Capture the cell that displays the provided text and extract its [x, y] central coordinate. 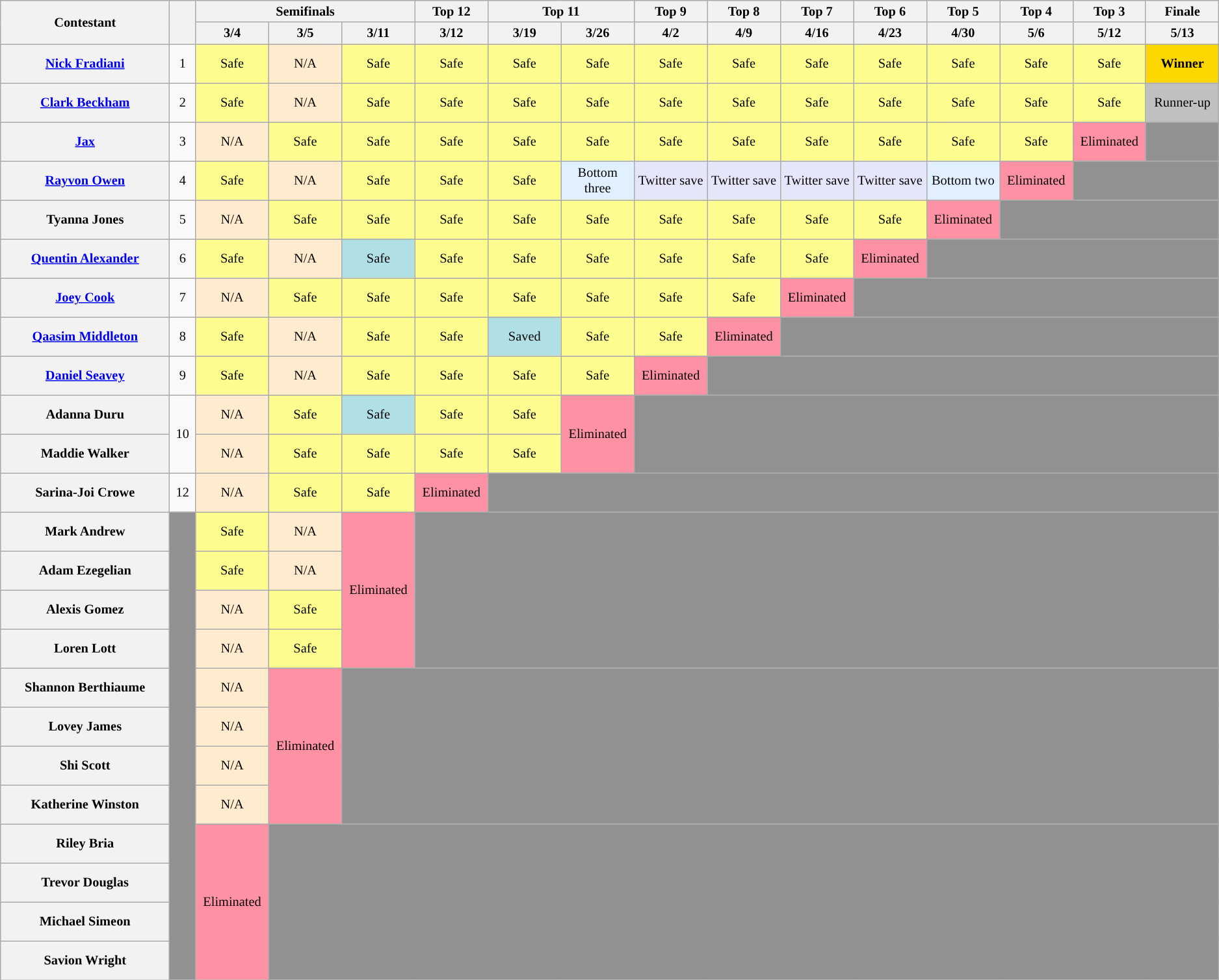
3 [183, 142]
Quentin Alexander [85, 259]
Riley Bria [85, 844]
Rayvon Owen [85, 181]
Clark Beckham [85, 103]
Trevor Douglas [85, 883]
Maddie Walker [85, 454]
Contestant [85, 22]
Top 11 [562, 11]
Top 8 [744, 11]
4/2 [670, 33]
Top 12 [451, 11]
5/6 [1036, 33]
3/26 [597, 33]
Joey Cook [85, 298]
3/5 [305, 33]
Top 9 [670, 11]
Shannon Berthiaume [85, 688]
8 [183, 337]
Adanna Duru [85, 415]
Runner-up [1182, 103]
Jax [85, 142]
Top 7 [817, 11]
Lovey James [85, 727]
Michael Simeon [85, 922]
3/19 [525, 33]
1 [183, 64]
Top 4 [1036, 11]
4/23 [890, 33]
4 [183, 181]
2 [183, 103]
4/30 [963, 33]
Loren Lott [85, 649]
Shi Scott [85, 766]
Katherine Winston [85, 805]
Tyanna Jones [85, 220]
4/9 [744, 33]
Saved [525, 337]
Nick Fradiani [85, 64]
Daniel Seavey [85, 376]
5/12 [1109, 33]
Mark Andrew [85, 532]
Bottom two [963, 181]
Sarina-Joi Crowe [85, 493]
9 [183, 376]
7 [183, 298]
Top 6 [890, 11]
6 [183, 259]
3/11 [378, 33]
Adam Ezegelian [85, 571]
Top 5 [963, 11]
3/12 [451, 33]
5/13 [1182, 33]
12 [183, 493]
10 [183, 434]
Top 3 [1109, 11]
Savion Wright [85, 961]
Alexis Gomez [85, 610]
Finale [1182, 11]
3/4 [232, 33]
5 [183, 220]
4/16 [817, 33]
Qaasim Middleton [85, 337]
Semifinals [306, 11]
Winner [1182, 64]
Bottom three [597, 181]
